From the cell containing the given text, extract its center point as [X, Y] coordinate. 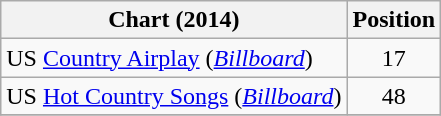
48 [394, 96]
Position [394, 20]
US Country Airplay (Billboard) [174, 58]
US Hot Country Songs (Billboard) [174, 96]
Chart (2014) [174, 20]
17 [394, 58]
